Pinpoint the cell where the given text exists, returning its (x, y) midpoint coordinate. 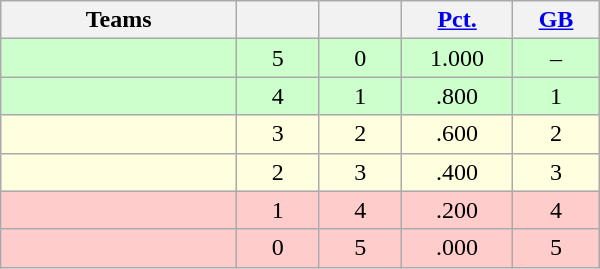
.600 (456, 134)
.000 (456, 248)
GB (556, 20)
1.000 (456, 58)
.400 (456, 172)
Teams (119, 20)
.200 (456, 210)
.800 (456, 96)
– (556, 58)
Pct. (456, 20)
